Return (X, Y) of the center of cell containing provided text 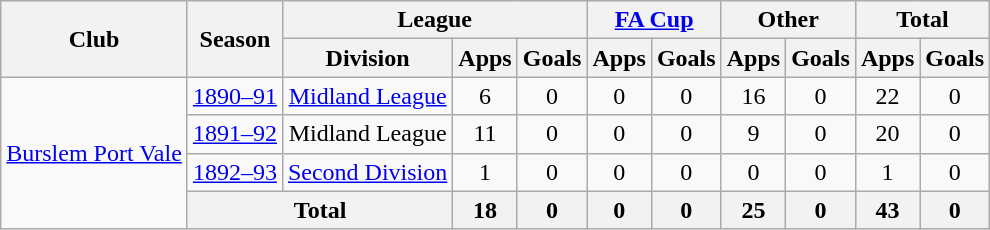
1892–93 (234, 172)
Other (788, 20)
Season (234, 39)
9 (753, 134)
43 (887, 210)
18 (485, 210)
20 (887, 134)
Second Division (367, 172)
League (434, 20)
Club (94, 39)
16 (753, 96)
25 (753, 210)
Division (367, 58)
1891–92 (234, 134)
FA Cup (654, 20)
1890–91 (234, 96)
22 (887, 96)
11 (485, 134)
6 (485, 96)
Burslem Port Vale (94, 153)
